Pinpoint the cell where the given text exists, returning its (X, Y) midpoint coordinate. 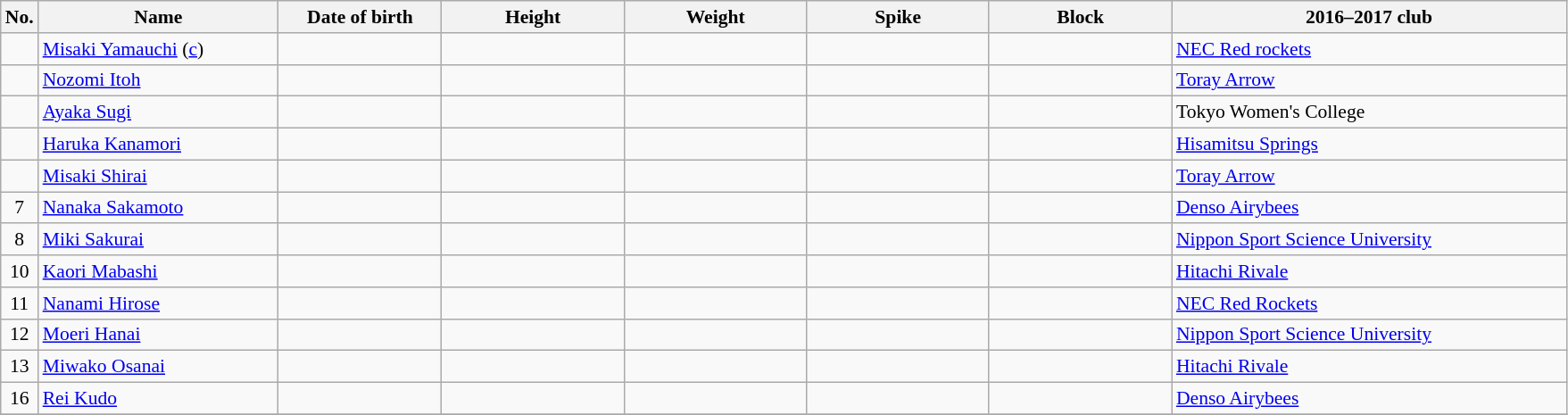
Height (534, 17)
Miki Sakurai (159, 240)
13 (20, 367)
2016–2017 club (1369, 17)
NEC Red Rockets (1369, 303)
NEC Red rockets (1369, 49)
Weight (716, 17)
Date of birth (361, 17)
Tokyo Women's College (1369, 112)
11 (20, 303)
Spike (898, 17)
Name (159, 17)
Kaori Mabashi (159, 271)
Nanaka Sakamoto (159, 208)
Rei Kudo (159, 399)
Moeri Hanai (159, 335)
Nozomi Itoh (159, 80)
Nanami Hirose (159, 303)
Misaki Shirai (159, 176)
16 (20, 399)
Misaki Yamauchi (c) (159, 49)
8 (20, 240)
Ayaka Sugi (159, 112)
No. (20, 17)
Miwako Osanai (159, 367)
Haruka Kanamori (159, 145)
10 (20, 271)
Block (1080, 17)
Hisamitsu Springs (1369, 145)
7 (20, 208)
12 (20, 335)
